Return the (x, y) coordinate for the center point of the cell that contains the specified text.  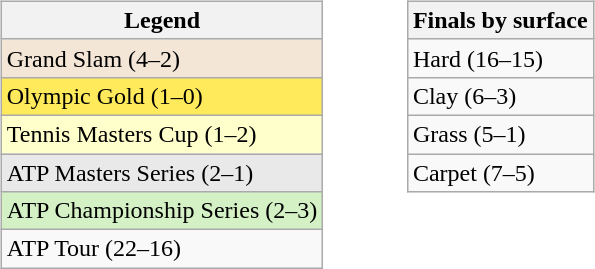
ATP Masters Series (2–1) (162, 173)
Carpet (7–5) (500, 173)
Legend (162, 20)
Tennis Masters Cup (1–2) (162, 134)
Grass (5–1) (500, 134)
Clay (6–3) (500, 96)
Grand Slam (4–2) (162, 58)
ATP Championship Series (2–3) (162, 211)
Finals by surface (500, 20)
ATP Tour (22–16) (162, 249)
Hard (16–15) (500, 58)
Olympic Gold (1–0) (162, 96)
